Pinpoint the cell where the given text exists, returning its (x, y) midpoint coordinate. 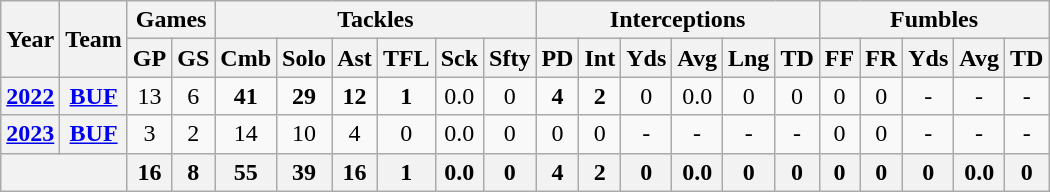
Sfty (510, 58)
FR (882, 58)
Lng (748, 58)
GP (149, 58)
Interceptions (678, 20)
Tackles (376, 20)
Fumbles (934, 20)
Ast (355, 58)
Solo (304, 58)
TFL (406, 58)
Team (94, 39)
10 (304, 134)
GS (194, 58)
6 (194, 96)
29 (304, 96)
Games (170, 20)
FF (839, 58)
55 (246, 172)
2022 (30, 96)
Sck (459, 58)
41 (246, 96)
13 (149, 96)
PD (558, 58)
14 (246, 134)
3 (149, 134)
39 (304, 172)
12 (355, 96)
2023 (30, 134)
Cmb (246, 58)
Year (30, 39)
Int (600, 58)
8 (194, 172)
